Output the (X, Y) coordinate of the center of the cell containing the given text.  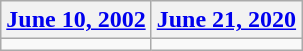
June 10, 2002 (76, 20)
June 21, 2020 (226, 20)
